Scan for the cell matching the given text and deliver its [X, Y] coordinate at center. 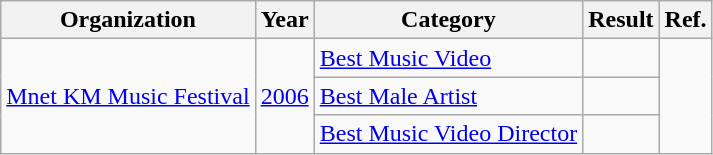
Best Music Video [448, 58]
Best Music Video Director [448, 134]
2006 [284, 96]
Category [448, 20]
Ref. [686, 20]
Result [621, 20]
Mnet KM Music Festival [128, 96]
Best Male Artist [448, 96]
Organization [128, 20]
Year [284, 20]
